Find where the given text appears and provide that cell's center as [X, Y] coordinate. 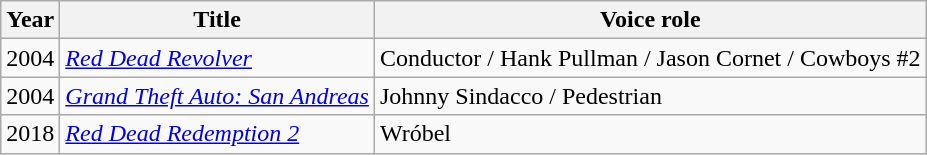
Conductor / Hank Pullman / Jason Cornet / Cowboys #2 [650, 58]
2018 [30, 134]
Red Dead Redemption 2 [218, 134]
Red Dead Revolver [218, 58]
Voice role [650, 20]
Grand Theft Auto: San Andreas [218, 96]
Title [218, 20]
Johnny Sindacco / Pedestrian [650, 96]
Wróbel [650, 134]
Year [30, 20]
